Pinpoint the cell where the given text exists, returning its (x, y) midpoint coordinate. 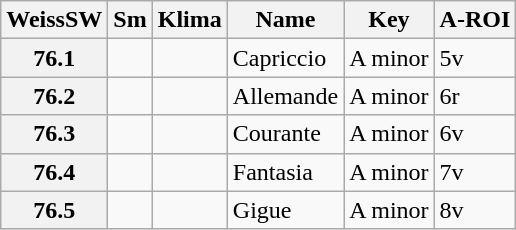
76.1 (54, 58)
WeissSW (54, 20)
Gigue (285, 210)
Name (285, 20)
6r (475, 96)
Courante (285, 134)
8v (475, 210)
6v (475, 134)
Sm (130, 20)
7v (475, 172)
5v (475, 58)
76.5 (54, 210)
76.4 (54, 172)
Key (389, 20)
Allemande (285, 96)
Capriccio (285, 58)
76.2 (54, 96)
Klima (190, 20)
76.3 (54, 134)
Fantasia (285, 172)
A-ROI (475, 20)
